Identify which cell holds the provided text, then report its [X, Y] central coordinate. 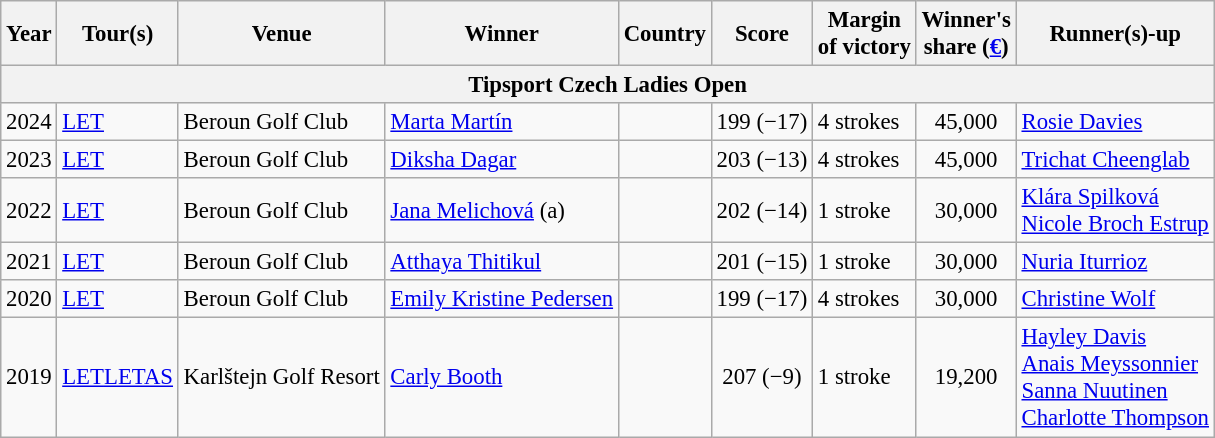
207 (−9) [762, 378]
Hayley Davis Anais Meyssonnier Sanna Nuutinen Charlotte Thompson [1115, 378]
Jana Melichová (a) [502, 210]
Year [29, 34]
202 (−14) [762, 210]
203 (−13) [762, 160]
Trichat Cheenglab [1115, 160]
Country [664, 34]
2022 [29, 210]
19,200 [966, 378]
Rosie Davies [1115, 122]
Klára Spilková Nicole Broch Estrup [1115, 210]
Tipsport Czech Ladies Open [608, 85]
2023 [29, 160]
Diksha Dagar [502, 160]
LETLETAS [118, 378]
Winner'sshare (€) [966, 34]
Runner(s)-up [1115, 34]
Score [762, 34]
201 (−15) [762, 262]
2024 [29, 122]
2021 [29, 262]
Karlštejn Golf Resort [282, 378]
Atthaya Thitikul [502, 262]
Christine Wolf [1115, 299]
Tour(s) [118, 34]
Winner [502, 34]
Carly Booth [502, 378]
Nuria Iturrioz [1115, 262]
Venue [282, 34]
Marta Martín [502, 122]
Emily Kristine Pedersen [502, 299]
2019 [29, 378]
Marginof victory [865, 34]
2020 [29, 299]
